Extract the (X, Y) coordinate from the center of the cell holding the provided text.  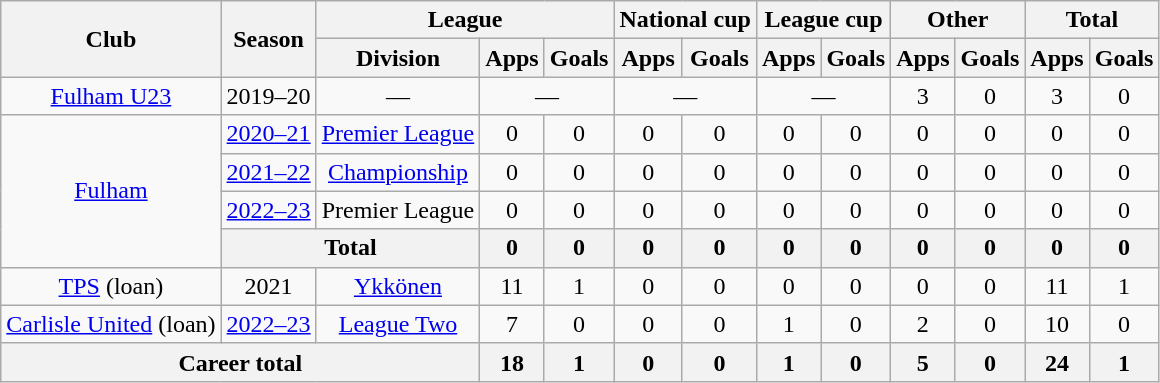
TPS (loan) (111, 286)
Season (268, 39)
Club (111, 39)
10 (1057, 324)
Other (958, 20)
2019–20 (268, 96)
Career total (240, 362)
2020–21 (268, 134)
Ykkönen (398, 286)
Carlisle United (loan) (111, 324)
Championship (398, 172)
Fulham U23 (111, 96)
Division (398, 58)
18 (512, 362)
League (465, 20)
Fulham (111, 191)
National cup (685, 20)
7 (512, 324)
League Two (398, 324)
5 (923, 362)
24 (1057, 362)
League cup (823, 20)
2 (923, 324)
2021 (268, 286)
2021–22 (268, 172)
